Extract the [x, y] coordinate from the center of the cell holding the provided text.  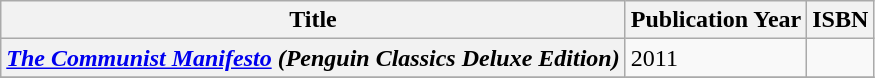
The Communist Manifesto (Penguin Classics Deluxe Edition) [313, 58]
Publication Year [716, 20]
ISBN [840, 20]
Title [313, 20]
2011 [716, 58]
